Search for the cell housing the specified text and yield its [X, Y] center coordinate. 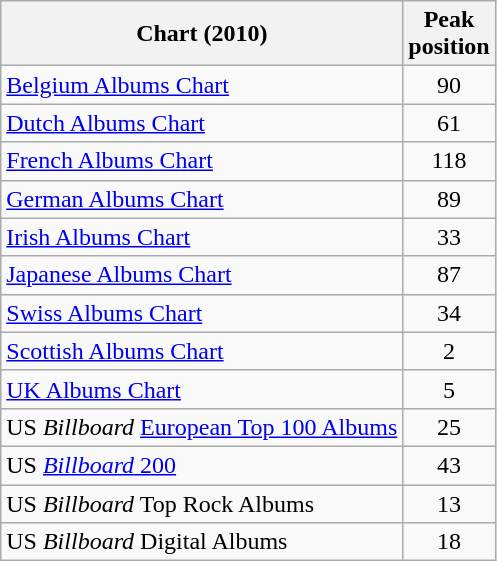
34 [449, 313]
Dutch Albums Chart [202, 123]
Irish Albums Chart [202, 237]
13 [449, 503]
UK Albums Chart [202, 389]
90 [449, 85]
87 [449, 275]
89 [449, 199]
US Billboard Digital Albums [202, 542]
25 [449, 427]
118 [449, 161]
US Billboard Top Rock Albums [202, 503]
61 [449, 123]
French Albums Chart [202, 161]
18 [449, 542]
US Billboard European Top 100 Albums [202, 427]
Peakposition [449, 34]
5 [449, 389]
Swiss Albums Chart [202, 313]
Chart (2010) [202, 34]
Japanese Albums Chart [202, 275]
Belgium Albums Chart [202, 85]
33 [449, 237]
2 [449, 351]
US Billboard 200 [202, 465]
German Albums Chart [202, 199]
Scottish Albums Chart [202, 351]
43 [449, 465]
